Provide the (X, Y) coordinate of the cell's center where the given text is located.  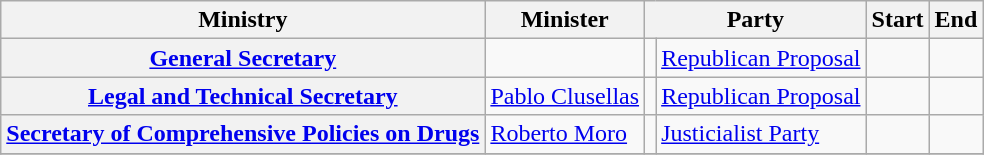
Legal and Technical Secretary (243, 96)
Start (898, 20)
Ministry (243, 20)
Roberto Moro (565, 134)
End (956, 20)
Party (756, 20)
Secretary of Comprehensive Policies on Drugs (243, 134)
Minister (565, 20)
Justicialist Party (761, 134)
Pablo Clusellas (565, 96)
General Secretary (243, 58)
